Identify which cell holds the provided text, then report its (x, y) central coordinate. 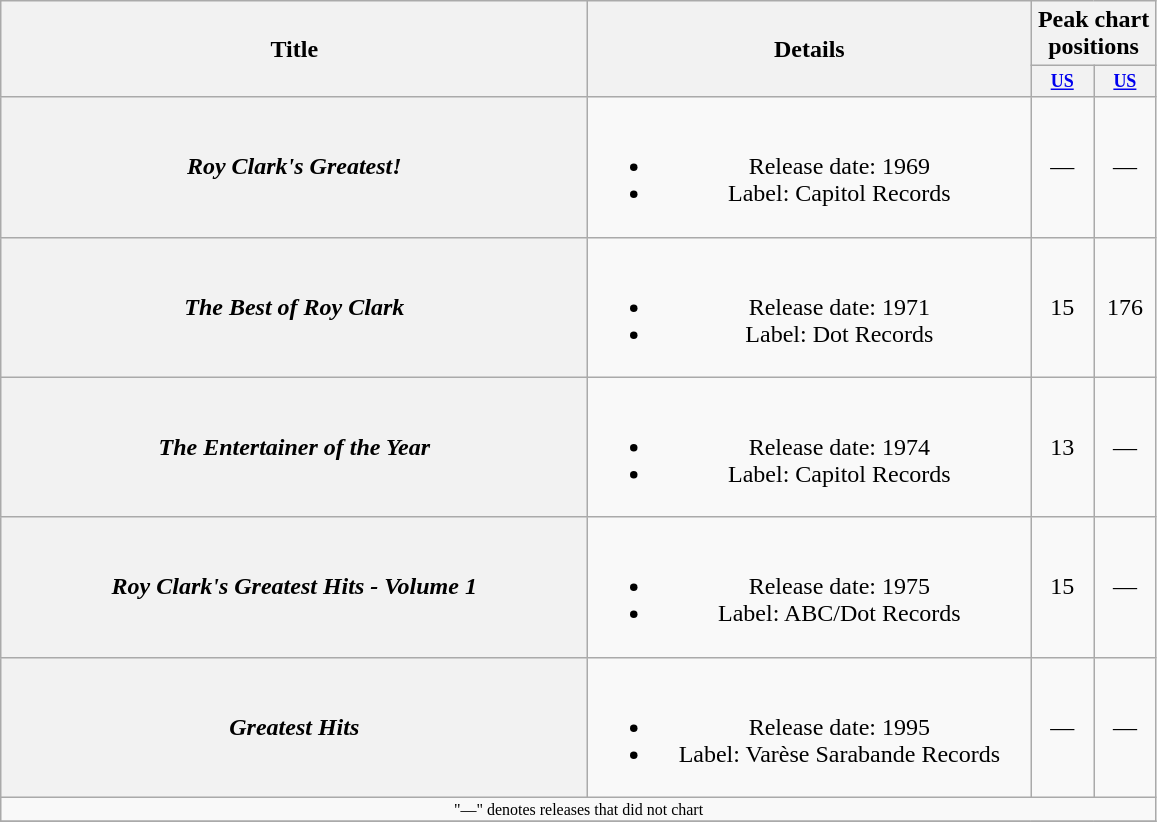
Roy Clark's Greatest! (294, 167)
Title (294, 49)
The Best of Roy Clark (294, 307)
Release date: 1969Label: Capitol Records (810, 167)
13 (1062, 447)
Release date: 1971Label: Dot Records (810, 307)
176 (1126, 307)
Release date: 1995Label: Varèse Sarabande Records (810, 727)
The Entertainer of the Year (294, 447)
Peak chartpositions (1094, 34)
Release date: 1974Label: Capitol Records (810, 447)
Greatest Hits (294, 727)
Details (810, 49)
"—" denotes releases that did not chart (578, 809)
Roy Clark's Greatest Hits - Volume 1 (294, 587)
Release date: 1975Label: ABC/Dot Records (810, 587)
